Output the [X, Y] coordinate of the center of the cell containing the given text.  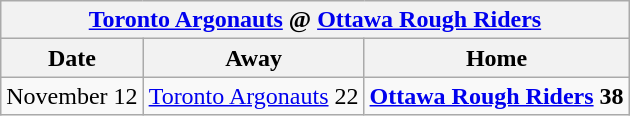
Ottawa Rough Riders 38 [496, 96]
Toronto Argonauts @ Ottawa Rough Riders [315, 20]
Date [72, 58]
Away [254, 58]
Toronto Argonauts 22 [254, 96]
November 12 [72, 96]
Home [496, 58]
